Scan for the cell matching the given text and deliver its (x, y) coordinate at center. 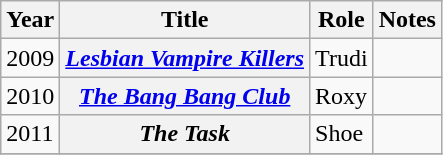
2009 (30, 58)
Title (185, 20)
2010 (30, 96)
Year (30, 20)
Shoe (342, 134)
Role (342, 20)
Trudi (342, 58)
Notes (407, 20)
The Task (185, 134)
Roxy (342, 96)
The Bang Bang Club (185, 96)
2011 (30, 134)
Lesbian Vampire Killers (185, 58)
